Output the [x, y] coordinate of the center of the cell containing the given text.  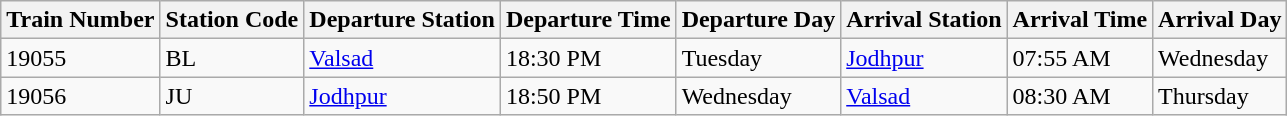
Departure Station [402, 20]
18:50 PM [588, 96]
08:30 AM [1080, 96]
Tuesday [758, 58]
Arrival Time [1080, 20]
18:30 PM [588, 58]
Arrival Day [1220, 20]
19055 [80, 58]
19056 [80, 96]
BL [232, 58]
Train Number [80, 20]
Arrival Station [924, 20]
Departure Time [588, 20]
Departure Day [758, 20]
07:55 AM [1080, 58]
Station Code [232, 20]
Thursday [1220, 96]
JU [232, 96]
